Output the (X, Y) coordinate of the center of the cell containing the given text.  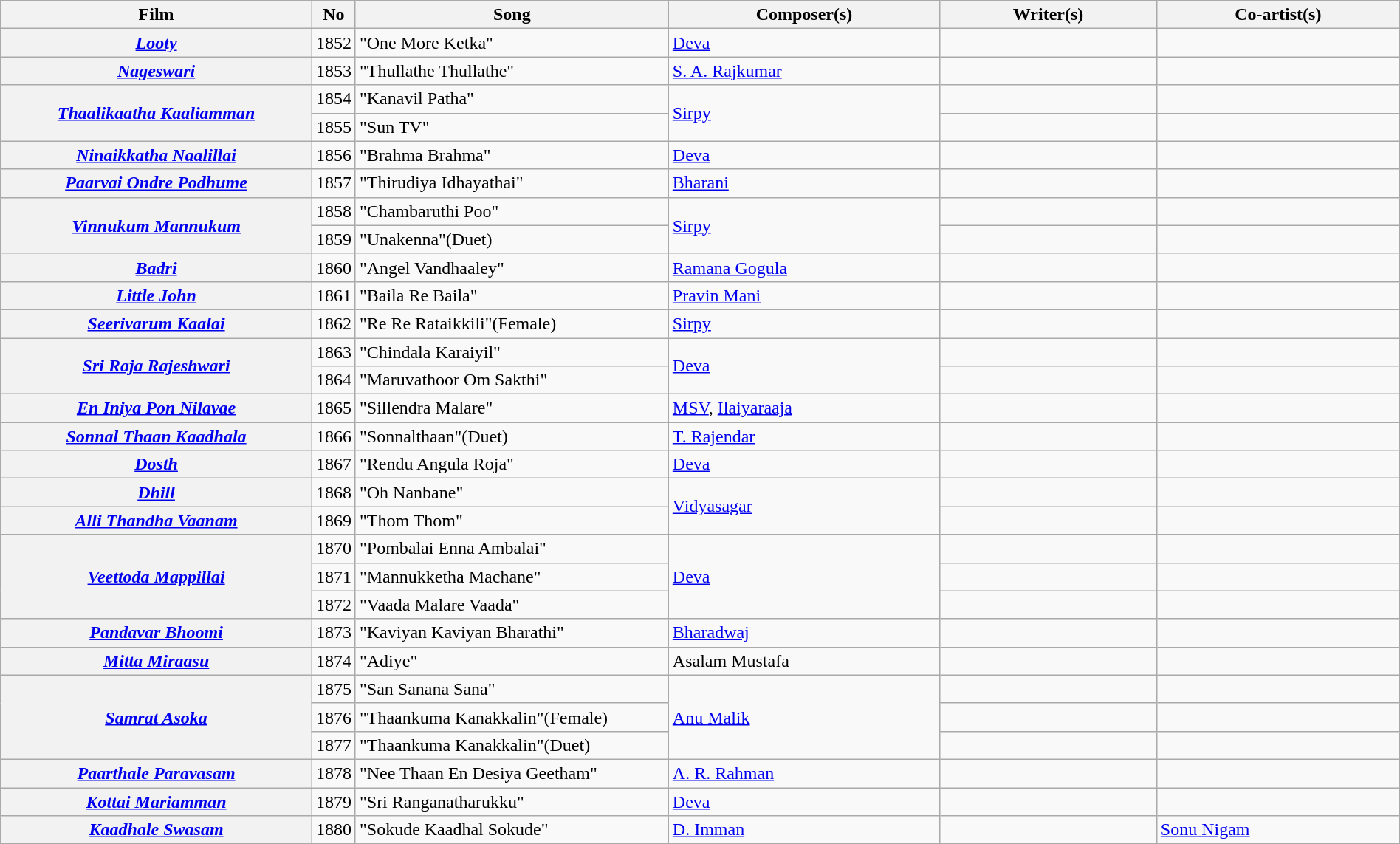
"Sillendra Malare" (512, 408)
Bharadwaj (803, 633)
1874 (334, 661)
Bharani (803, 183)
1872 (334, 605)
"Sokude Kaadhal Sokude" (512, 830)
"Chambaruthi Poo" (512, 211)
Anu Malik (803, 717)
1852 (334, 43)
Badri (157, 267)
1853 (334, 71)
Composer(s) (803, 15)
1859 (334, 239)
"Kaviyan Kaviyan Bharathi" (512, 633)
En Iniya Pon Nilavae (157, 408)
1876 (334, 717)
Vinnukum Mannukum (157, 225)
"Nee Thaan En Desiya Geetham" (512, 773)
Seerivarum Kaalai (157, 323)
1880 (334, 830)
Co-artist(s) (1277, 15)
Sonu Nigam (1277, 830)
1873 (334, 633)
Film (157, 15)
1860 (334, 267)
"Brahma Brahma" (512, 155)
1864 (334, 380)
"Thaankuma Kanakkalin"(Duet) (512, 745)
1866 (334, 436)
1858 (334, 211)
"Pombalai Enna Ambalai" (512, 549)
Writer(s) (1049, 15)
"Angel Vandhaaley" (512, 267)
Ramana Gogula (803, 267)
"Adiye" (512, 661)
Looty (157, 43)
"Sonnalthaan"(Duet) (512, 436)
Dhill (157, 493)
"One More Ketka" (512, 43)
"Unakenna"(Duet) (512, 239)
1862 (334, 323)
Mitta Miraasu (157, 661)
Kaadhale Swasam (157, 830)
1868 (334, 493)
D. Imman (803, 830)
Paarvai Ondre Podhume (157, 183)
Sri Raja Rajeshwari (157, 366)
1870 (334, 549)
T. Rajendar (803, 436)
No (334, 15)
MSV, Ilaiyaraaja (803, 408)
"Thaankuma Kanakkalin"(Female) (512, 717)
"San Sanana Sana" (512, 689)
Alli Thandha Vaanam (157, 521)
"Maruvathoor Om Sakthi" (512, 380)
Pandavar Bhoomi (157, 633)
1877 (334, 745)
"Thullathe Thullathe" (512, 71)
1875 (334, 689)
"Mannukketha Machane" (512, 577)
A. R. Rahman (803, 773)
Thaalikaatha Kaaliamman (157, 113)
Paarthale Paravasam (157, 773)
1861 (334, 295)
"Oh Nanbane" (512, 493)
"Thom Thom" (512, 521)
1854 (334, 99)
"Thirudiya Idhayathai" (512, 183)
1869 (334, 521)
"Re Re Rataikkili"(Female) (512, 323)
"Baila Re Baila" (512, 295)
Vidyasagar (803, 507)
1863 (334, 352)
"Sun TV" (512, 127)
1878 (334, 773)
1879 (334, 801)
1865 (334, 408)
"Sri Ranganatharukku" (512, 801)
1871 (334, 577)
Nageswari (157, 71)
Sonnal Thaan Kaadhala (157, 436)
Dosth (157, 464)
Samrat Asoka (157, 717)
"Kanavil Patha" (512, 99)
Song (512, 15)
Pravin Mani (803, 295)
Veettoda Mappillai (157, 577)
Asalam Mustafa (803, 661)
1855 (334, 127)
"Vaada Malare Vaada" (512, 605)
Ninaikkatha Naalillai (157, 155)
"Chindala Karaiyil" (512, 352)
S. A. Rajkumar (803, 71)
Little John (157, 295)
1857 (334, 183)
1867 (334, 464)
1856 (334, 155)
Kottai Mariamman (157, 801)
"Rendu Angula Roja" (512, 464)
